Find where the given text appears and provide that cell's center as (x, y) coordinate. 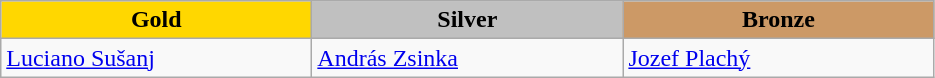
Gold (156, 20)
Bronze (778, 20)
Silver (468, 20)
Jozef Plachý (778, 58)
András Zsinka (468, 58)
Luciano Sušanj (156, 58)
